Determine the (X, Y) coordinate at the center of the cell enclosing the given text.  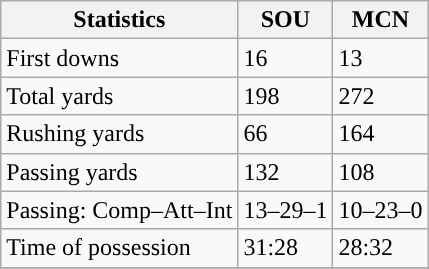
Passing: Comp–Att–Int (120, 210)
13 (380, 58)
272 (380, 96)
Time of possession (120, 248)
SOU (286, 20)
108 (380, 172)
Total yards (120, 96)
28:32 (380, 248)
16 (286, 58)
MCN (380, 20)
66 (286, 134)
Rushing yards (120, 134)
First downs (120, 58)
Passing yards (120, 172)
198 (286, 96)
132 (286, 172)
10–23–0 (380, 210)
13–29–1 (286, 210)
164 (380, 134)
31:28 (286, 248)
Statistics (120, 20)
